Find where the given text appears and provide that cell's center as (x, y) coordinate. 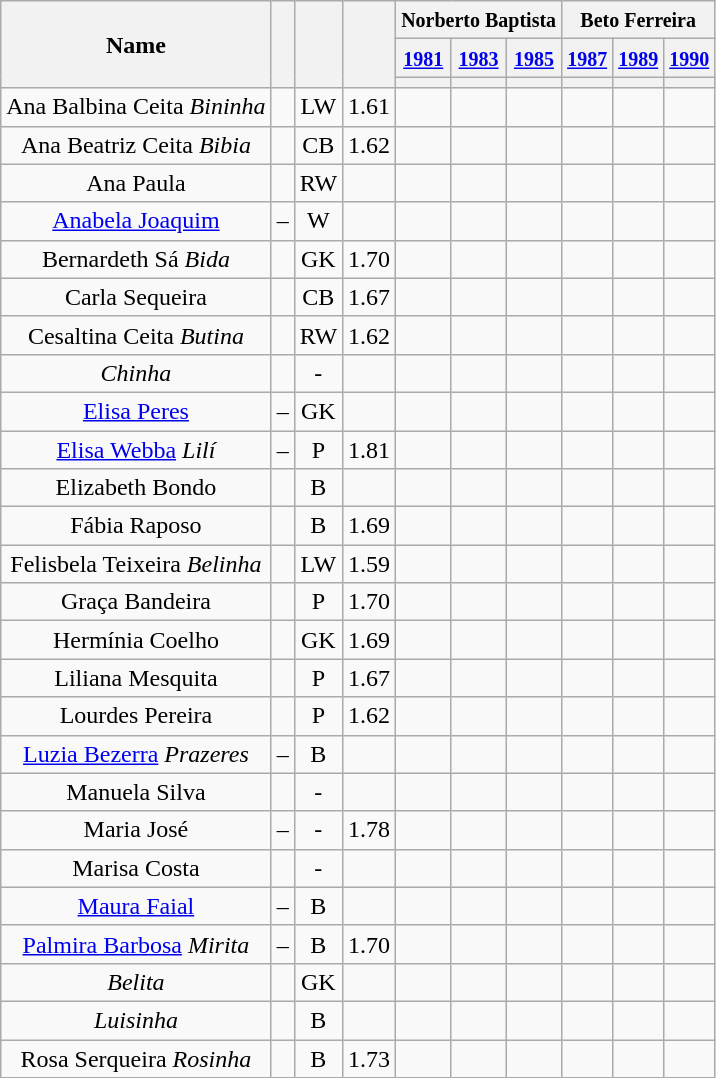
Belita (136, 982)
Ana Paula (136, 183)
Elizabeth Bondo (136, 488)
Palmira Barbosa Mirita (136, 944)
1983 (478, 58)
1989 (638, 58)
1987 (588, 58)
1985 (534, 58)
W (318, 221)
Fábia Raposo (136, 526)
Ana Balbina Ceita Bininha (136, 107)
1990 (690, 58)
Beto Ferreira (638, 20)
Luzia Bezerra Prazeres (136, 754)
Ana Beatriz Ceita Bibia (136, 145)
Anabela Joaquim (136, 221)
Bernardeth Sá Bida (136, 259)
Name (136, 44)
Liliana Mesquita (136, 678)
Rosa Serqueira Rosinha (136, 1059)
1.59 (370, 564)
Chinha (136, 373)
Marisa Costa (136, 868)
Elisa Webba Lilí (136, 449)
Luisinha (136, 1020)
Norberto Baptista (479, 20)
1.81 (370, 449)
1981 (424, 58)
Manuela Silva (136, 792)
1.61 (370, 107)
1.78 (370, 830)
Graça Bandeira (136, 602)
Maria José (136, 830)
1.73 (370, 1059)
Cesaltina Ceita Butina (136, 335)
Maura Faial (136, 906)
Hermínia Coelho (136, 640)
Lourdes Pereira (136, 716)
Elisa Peres (136, 411)
Carla Sequeira (136, 297)
Felisbela Teixeira Belinha (136, 564)
